Return (X, Y) of the center of cell containing provided text 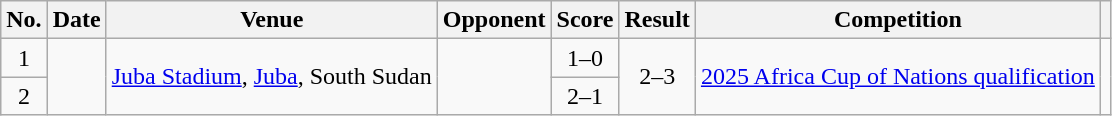
1 (24, 58)
2–1 (585, 96)
Juba Stadium, Juba, South Sudan (272, 77)
2–3 (657, 77)
Opponent (494, 20)
No. (24, 20)
1–0 (585, 58)
Competition (898, 20)
Date (76, 20)
Score (585, 20)
2 (24, 96)
Result (657, 20)
2025 Africa Cup of Nations qualification (898, 77)
Venue (272, 20)
